Output the (X, Y) coordinate of the center of the cell containing the given text.  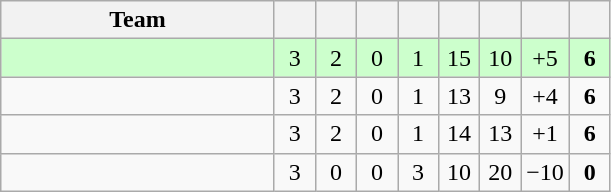
9 (500, 96)
+1 (546, 134)
Team (138, 20)
14 (460, 134)
+4 (546, 96)
15 (460, 58)
20 (500, 172)
+5 (546, 58)
−10 (546, 172)
